Output the (x, y) coordinate of the center of the cell containing the given text.  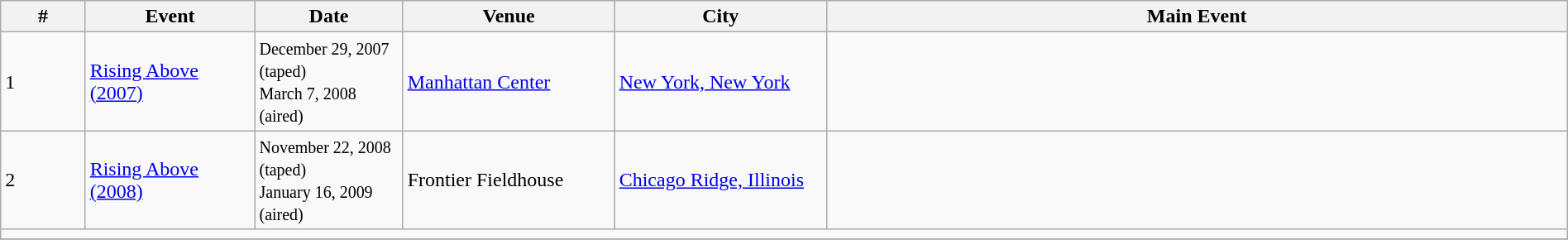
Event (170, 17)
Manhattan Center (509, 81)
Main Event (1197, 17)
Rising Above (2007) (170, 81)
Venue (509, 17)
City (720, 17)
Chicago Ridge, Illinois (720, 180)
Frontier Fieldhouse (509, 180)
Rising Above (2008) (170, 180)
2 (43, 180)
Date (329, 17)
New York, New York (720, 81)
November 22, 2008 (taped)January 16, 2009 (aired) (329, 180)
# (43, 17)
1 (43, 81)
December 29, 2007 (taped)March 7, 2008 (aired) (329, 81)
